From the cell containing the given text, extract its center point as [X, Y] coordinate. 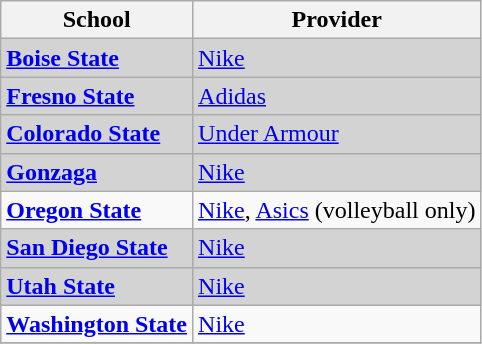
Nike, Asics (volleyball only) [337, 210]
Adidas [337, 96]
Provider [337, 20]
Under Armour [337, 134]
Fresno State [97, 96]
School [97, 20]
Oregon State [97, 210]
San Diego State [97, 248]
Gonzaga [97, 172]
Utah State [97, 286]
Colorado State [97, 134]
Boise State [97, 58]
Washington State [97, 324]
